Determine the [x, y] coordinate at the center of the cell enclosing the given text.  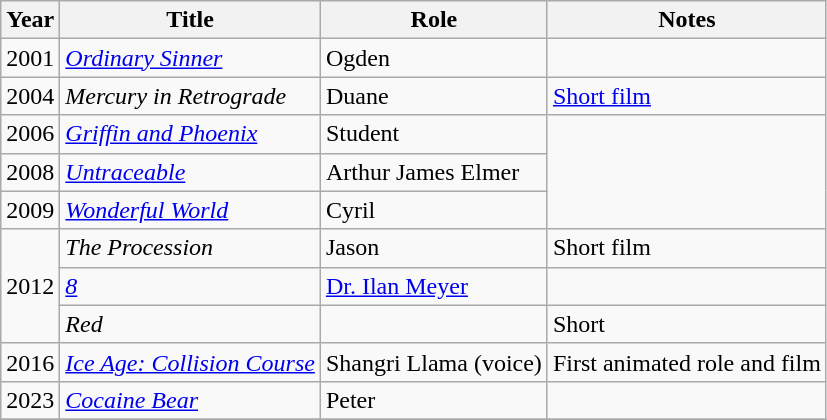
8 [190, 286]
2006 [30, 134]
2009 [30, 210]
Ordinary Sinner [190, 58]
Red [190, 324]
Wonderful World [190, 210]
Ogden [434, 58]
2012 [30, 286]
2023 [30, 400]
2016 [30, 362]
Cyril [434, 210]
Shangri Llama (voice) [434, 362]
Untraceable [190, 172]
Short [686, 324]
Peter [434, 400]
Duane [434, 96]
2008 [30, 172]
Griffin and Phoenix [190, 134]
2001 [30, 58]
Jason [434, 248]
First animated role and film [686, 362]
Student [434, 134]
Arthur James Elmer [434, 172]
2004 [30, 96]
Ice Age: Collision Course [190, 362]
Title [190, 20]
Mercury in Retrograde [190, 96]
Notes [686, 20]
Role [434, 20]
Year [30, 20]
Cocaine Bear [190, 400]
Dr. Ilan Meyer [434, 286]
The Procession [190, 248]
